Identify which cell holds the provided text, then report its (x, y) central coordinate. 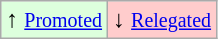
↑ Promoted (54, 20)
↓ Relegated (162, 20)
